Detect which cell encompasses the target text, then output its [x, y] center coordinate. 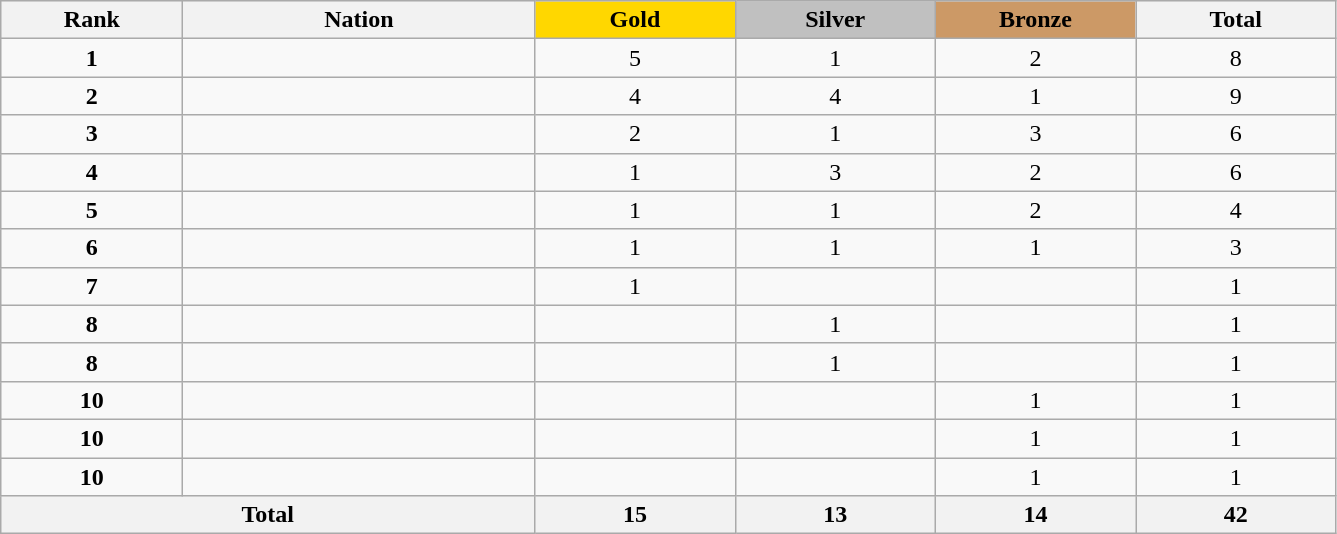
Bronze [1035, 20]
Rank [92, 20]
Gold [635, 20]
7 [92, 286]
13 [835, 515]
14 [1035, 515]
Silver [835, 20]
9 [1236, 96]
Nation [359, 20]
15 [635, 515]
42 [1236, 515]
